Locate the cell with the specified text and output its (X, Y) center coordinate. 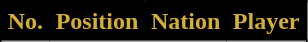
No. (26, 22)
Nation (186, 22)
Position (96, 22)
Player (266, 22)
